Detect which cell encompasses the target text, then output its (X, Y) center coordinate. 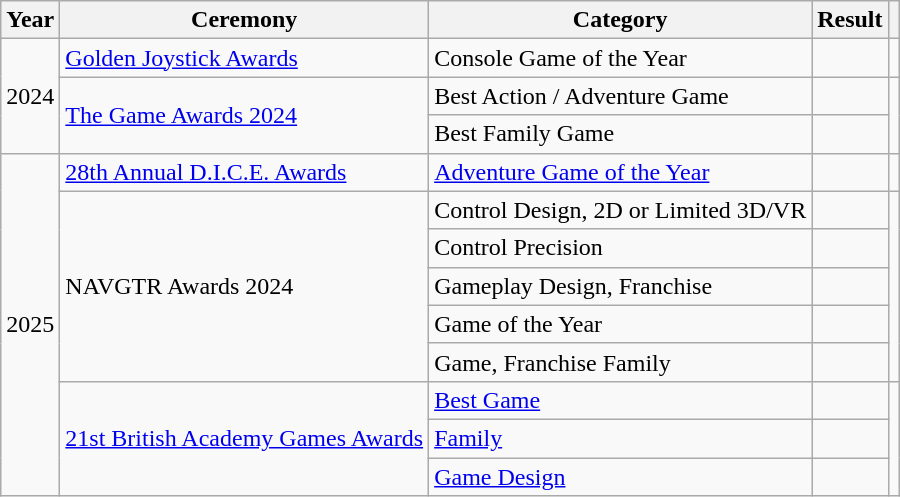
2024 (30, 96)
Gameplay Design, Franchise (620, 286)
Console Game of the Year (620, 58)
Game, Franchise Family (620, 362)
2025 (30, 324)
Ceremony (244, 20)
Category (620, 20)
28th Annual D.I.C.E. Awards (244, 172)
Adventure Game of the Year (620, 172)
Control Precision (620, 248)
Control Design, 2D or Limited 3D/VR (620, 210)
Family (620, 438)
The Game Awards 2024 (244, 115)
Result (850, 20)
Best Family Game (620, 134)
Golden Joystick Awards (244, 58)
Best Game (620, 400)
Game of the Year (620, 324)
21st British Academy Games Awards (244, 438)
Best Action / Adventure Game (620, 96)
Year (30, 20)
NAVGTR Awards 2024 (244, 286)
Game Design (620, 477)
